Provide the (x, y) coordinate of the cell's center where the given text is located.  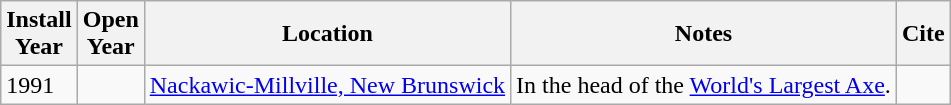
Notes (704, 34)
Nackawic-Millville, New Brunswick (327, 85)
OpenYear (110, 34)
1991 (39, 85)
Cite (923, 34)
In the head of the World's Largest Axe. (704, 85)
InstallYear (39, 34)
Location (327, 34)
